Return the [X, Y] coordinate for the center point of the cell that contains the specified text.  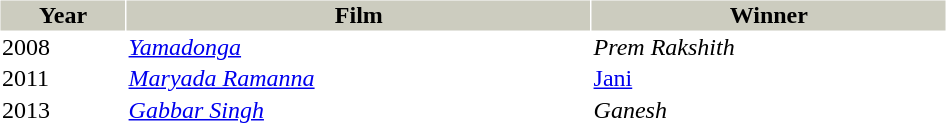
Maryada Ramanna [358, 79]
Prem Rakshith [768, 47]
2008 [62, 47]
Jani [768, 79]
Year [62, 15]
Film [358, 15]
Yamadonga [358, 47]
2011 [62, 79]
Winner [768, 15]
